Capture the cell that displays the provided text and extract its [X, Y] central coordinate. 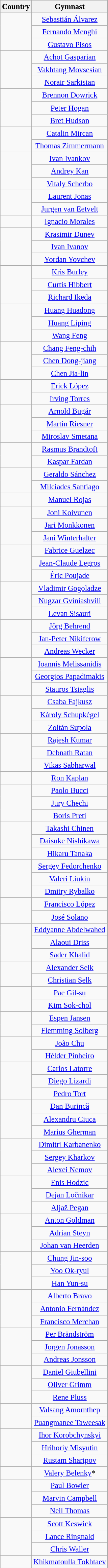
Alexandru Ciuca [70, 1119]
Hrihoriy Misyutin [70, 1448]
Chris Waller [70, 1549]
Rasmus Brandtoft [70, 449]
Yoo Ok-ryul [70, 1271]
Manuel Rojas [70, 500]
Jurgen van Eetvelt [70, 209]
Alexei Nemov [70, 1170]
Scott Keswick [70, 1524]
Brennon Dowrick [70, 95]
Chen Dong-jiang [70, 361]
Laurent Jonas [70, 196]
Enis Hodzic [70, 1182]
Jury Chechi [70, 803]
Gymnast [70, 7]
Achot Gasparian [70, 57]
Vikas Sabharwal [70, 765]
Carlos Latorre [70, 1069]
Éric Poujade [70, 576]
Flemming Solberg [70, 1031]
Aljaž Pegan [70, 1208]
Geraldo Sánchez [70, 474]
Andreas Wecker [70, 651]
Paolo Bucci [70, 791]
Wang Feng [70, 335]
Oliver Grimm [70, 1385]
Marius Gherman [70, 1132]
Andreas Jonsson [70, 1359]
Diego Lizardi [70, 1081]
Zoltán Supola [70, 727]
Georgios Papadimakis [70, 677]
Paul Bowler [70, 1486]
Gustavo Pisos [70, 45]
Stauros Tsiaglis [70, 689]
Fabrice Guelzec [70, 550]
Daniel Giubellini [70, 1372]
Sader Khalid [70, 955]
Dan Burincă [70, 1107]
Francisco López [70, 904]
Ivan Ivankov [70, 158]
Vladimir Gogoladze [70, 588]
Country [16, 7]
Chung Jin-soo [70, 1258]
Chang Feng-chih [70, 348]
Han Yun-su [70, 1284]
Jörg Behrend [70, 626]
Thomas Zimmermann [70, 146]
Pedro Tort [70, 1094]
Neil Thomas [70, 1511]
Alexander Selk [70, 967]
Ron Kaplan [70, 778]
Rene Pluss [70, 1397]
Puangmanee Taweesak [70, 1422]
Bret Hudson [70, 120]
Dejan Ločnikar [70, 1195]
Sebastián Álvarez [70, 20]
Kim Sok-chol [70, 1005]
Valsang Amornthep [70, 1410]
Hélder Pinheiro [70, 1056]
Milciades Santiago [70, 487]
Huang Huadong [70, 310]
Anton Goldman [70, 1220]
Dimitri Karbanenko [70, 1144]
Jan-Peter Nikiferow [70, 639]
Károly Schupkégel [70, 715]
Kris Burley [70, 272]
Jani Winterhalter [70, 538]
Khikmatoulla Tokhtaev [70, 1562]
Christian Selk [70, 980]
Richard Ikeda [70, 298]
Ioannis Melissanidis [70, 664]
Dmitry Rybalko [70, 891]
Boris Preti [70, 816]
Chen Jia-lin [70, 373]
Vitaly Scherbo [70, 184]
Per Brändström [70, 1334]
Martin Riesner [70, 424]
Debnath Ratan [70, 753]
Alaoui Driss [70, 942]
Valery Belenky* [70, 1473]
José Solano [70, 917]
Norair Sarkisian [70, 82]
Yordan Yovchev [70, 260]
Valeri Liukin [70, 879]
Peter Hogan [70, 108]
Jorgen Jonasson [70, 1347]
Vakhtang Movsesian [70, 70]
João Chu [70, 1043]
Lance Ringnald [70, 1536]
Jean-Claude Legros [70, 563]
Nugzar Gviniashvili [70, 601]
Csaba Fajkusz [70, 702]
Fernando Menghi [70, 32]
Krasimir Dunev [70, 234]
Alberto Bravo [70, 1296]
Johan van Heerden [70, 1246]
Kaspar Fardan [70, 462]
Ihor Korobchynskyi [70, 1435]
Erick López [70, 386]
Sergey Fedorchenko [70, 866]
Huang Liping [70, 323]
Eddyanne Abdelwahed [70, 929]
Arnold Bugár [70, 411]
Sergey Kharkov [70, 1157]
Pae Gil-su [70, 993]
Rajesh Kumar [70, 740]
Joni Koivunen [70, 512]
Rustam Sharipov [70, 1460]
Irving Torres [70, 398]
Takashi Chinen [70, 829]
Jari Monkkonen [70, 525]
Ivan Ivanov [70, 247]
Hikaru Tanaka [70, 854]
Antonio Fernández [70, 1309]
Curtis Hibbert [70, 285]
Adrian Steyn [70, 1233]
Andrey Kan [70, 171]
Miroslav Smetana [70, 436]
Daisuke Nishikawa [70, 841]
Levan Sisauri [70, 613]
Francisco Merchan [70, 1322]
Marvin Campbell [70, 1498]
Espen Jansen [70, 1018]
Ignacio Morales [70, 222]
Catalin Mircan [70, 133]
